Output the [x, y] coordinate of the center of the cell containing the given text.  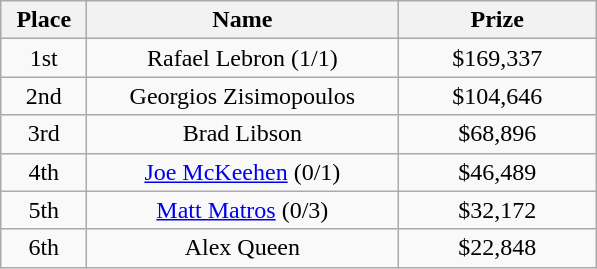
1st [44, 58]
4th [44, 172]
$68,896 [498, 134]
Joe McKeehen (0/1) [242, 172]
$104,646 [498, 96]
$22,848 [498, 248]
Brad Libson [242, 134]
Rafael Lebron (1/1) [242, 58]
$32,172 [498, 210]
Alex Queen [242, 248]
Prize [498, 20]
Place [44, 20]
Name [242, 20]
2nd [44, 96]
Georgios Zisimopoulos [242, 96]
3rd [44, 134]
5th [44, 210]
$169,337 [498, 58]
$46,489 [498, 172]
Matt Matros (0/3) [242, 210]
6th [44, 248]
